Output the [X, Y] coordinate of the center of the cell containing the given text.  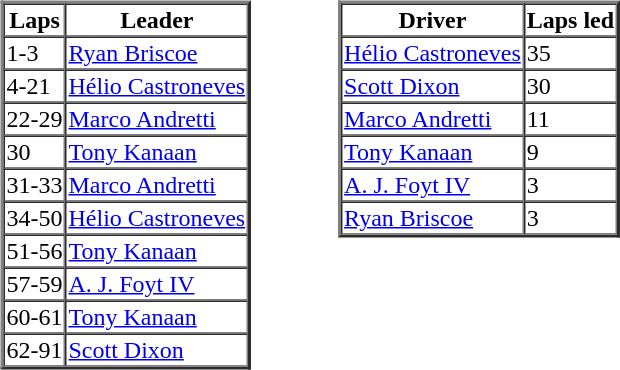
31-33 [35, 184]
Laps [35, 20]
57-59 [35, 284]
34-50 [35, 218]
Driver [432, 20]
9 [570, 152]
62-91 [35, 350]
4-21 [35, 86]
22-29 [35, 118]
60-61 [35, 316]
51-56 [35, 250]
1-3 [35, 52]
Laps led [570, 20]
35 [570, 52]
11 [570, 118]
Leader [156, 20]
